Determine the [X, Y] coordinate at the center of the cell enclosing the given text.  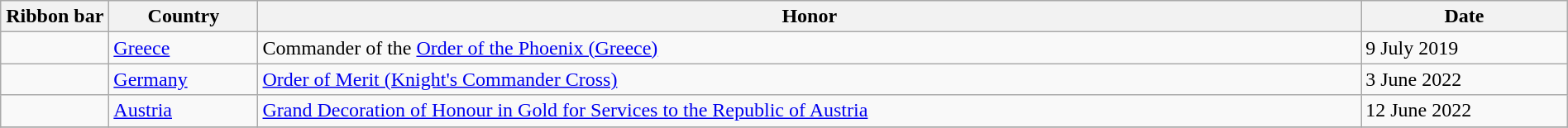
12 June 2022 [1465, 111]
Greece [184, 48]
Honor [810, 17]
3 June 2022 [1465, 79]
Ribbon bar [55, 17]
Country [184, 17]
Order of Merit (Knight's Commander Cross) [810, 79]
9 July 2019 [1465, 48]
Grand Decoration of Honour in Gold for Services to the Republic of Austria [810, 111]
Germany [184, 79]
Commander of the Order of the Phoenix (Greece) [810, 48]
Austria [184, 111]
Date [1465, 17]
